Detect which cell encompasses the target text, then output its [x, y] center coordinate. 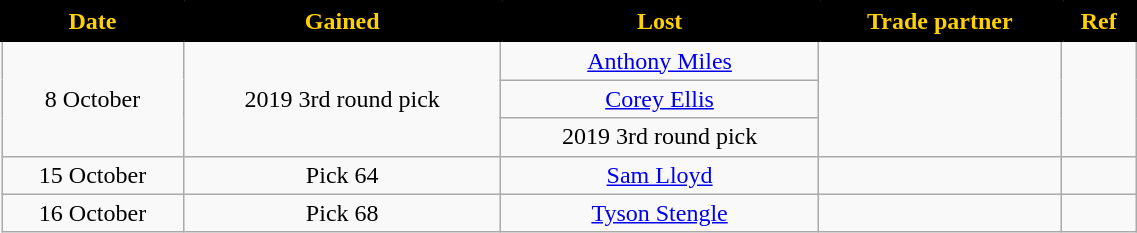
Tyson Stengle [660, 213]
Pick 68 [342, 213]
15 October [93, 175]
Pick 64 [342, 175]
Lost [660, 22]
Corey Ellis [660, 99]
Gained [342, 22]
8 October [93, 98]
Ref [1098, 22]
Sam Lloyd [660, 175]
Date [93, 22]
16 October [93, 213]
Anthony Miles [660, 60]
Trade partner [940, 22]
